Capture the cell that displays the provided text and extract its (X, Y) central coordinate. 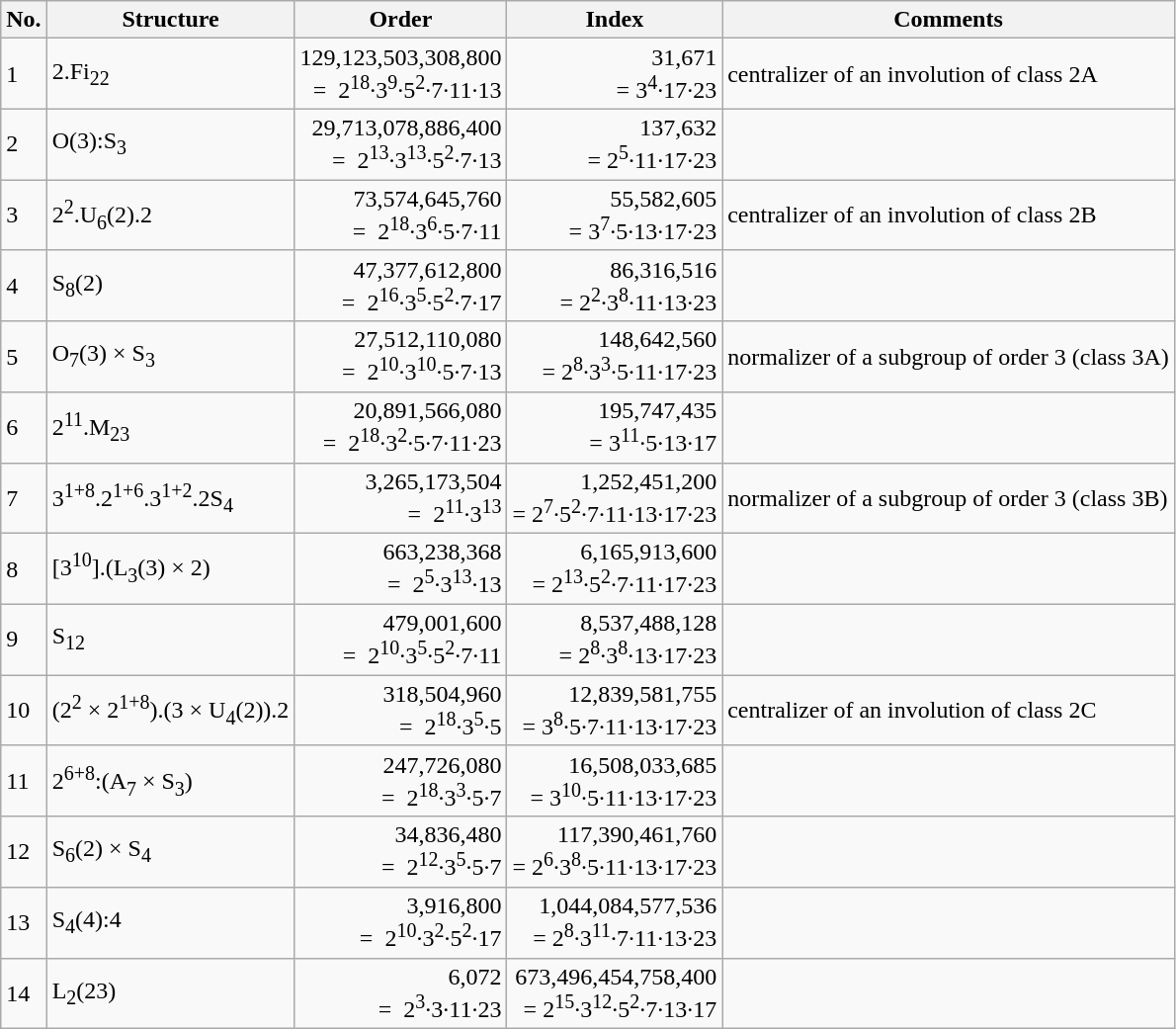
318,504,960 = 218·35·5 (401, 711)
195,747,435= 311·5·13·17 (615, 428)
1,044,084,577,536= 28·311·7·11·13·23 (615, 922)
10 (24, 711)
centralizer of an involution of class 2B (949, 215)
22.U6(2).2 (170, 215)
Index (615, 20)
12,839,581,755= 38·5·7·11·13·17·23 (615, 711)
20,891,566,080 = 218·32·5·7·11·23 (401, 428)
14 (24, 993)
13 (24, 922)
4 (24, 286)
117,390,461,760= 26·38·5·11·13·17·23 (615, 852)
26+8:(A7 × S3) (170, 781)
73,574,645,760 = 218·36·5·7·11 (401, 215)
No. (24, 20)
8,537,488,128= 28·38·13·17·23 (615, 640)
normalizer of a subgroup of order 3 (class 3A) (949, 357)
8 (24, 569)
3 (24, 215)
normalizer of a subgroup of order 3 (class 3B) (949, 498)
5 (24, 357)
S12 (170, 640)
6,165,913,600= 213·52·7·11·17·23 (615, 569)
centralizer of an involution of class 2A (949, 74)
34,836,480 = 212·35·5·7 (401, 852)
29,713,078,886,400 = 213·313·52·7·13 (401, 144)
47,377,612,800 = 216·35·52·7·17 (401, 286)
3,265,173,504 = 211·313 (401, 498)
479,001,600 = 210·35·52·7·11 (401, 640)
9 (24, 640)
S4(4):4 (170, 922)
L2(23) (170, 993)
148,642,560= 28·33·5·11·17·23 (615, 357)
S6(2) × S4 (170, 852)
27,512,110,080 = 210·310·5·7·13 (401, 357)
centralizer of an involution of class 2C (949, 711)
O7(3) × S3 (170, 357)
2.Fi22 (170, 74)
31,671= 34·17·23 (615, 74)
16,508,033,685= 310·5·11·13·17·23 (615, 781)
1 (24, 74)
Comments (949, 20)
11 (24, 781)
86,316,516= 22·38·11·13·23 (615, 286)
7 (24, 498)
[310].(L3(3) × 2) (170, 569)
1,252,451,200= 27·52·7·11·13·17·23 (615, 498)
663,238,368 = 25·313·13 (401, 569)
31+8.21+6.31+2.2S4 (170, 498)
12 (24, 852)
137,632= 25·11·17·23 (615, 144)
6,072 = 23·3·11·23 (401, 993)
2 (24, 144)
247,726,080 = 218·33·5·7 (401, 781)
(22 × 21+8).(3 × U4(2)).2 (170, 711)
673,496,454,758,400= 215·312·52·7·13·17 (615, 993)
129,123,503,308,800 = 218·39·52·7·11·13 (401, 74)
3,916,800 = 210·32·52·17 (401, 922)
211.M23 (170, 428)
6 (24, 428)
Order (401, 20)
55,582,605= 37·5·13·17·23 (615, 215)
S8(2) (170, 286)
O(3):S3 (170, 144)
Structure (170, 20)
